For the text-containing cell, return its midpoint in [X, Y] coordinate format. 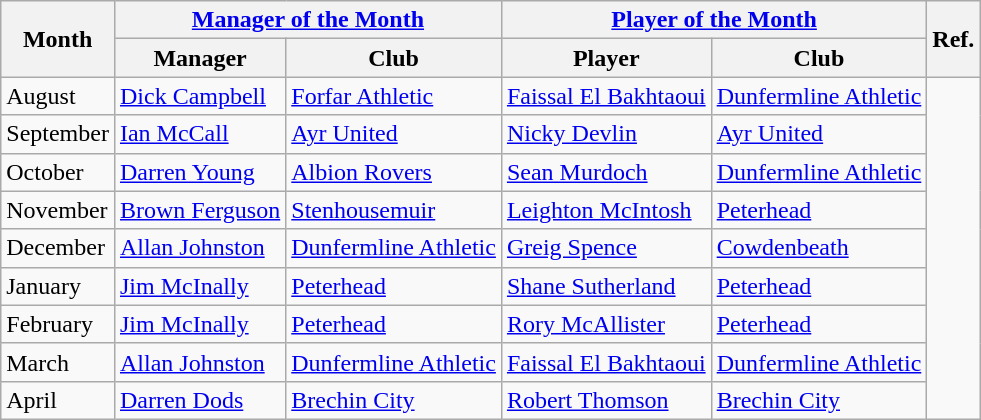
Darren Young [200, 172]
December [58, 248]
September [58, 134]
Rory McAllister [606, 324]
March [58, 362]
Brown Ferguson [200, 210]
Greig Spence [606, 248]
August [58, 96]
Albion Rovers [394, 172]
Player of the Month [714, 20]
Darren Dods [200, 400]
Stenhousemuir [394, 210]
Manager of the Month [308, 20]
January [58, 286]
Forfar Athletic [394, 96]
Ref. [954, 39]
Robert Thomson [606, 400]
November [58, 210]
Month [58, 39]
Shane Sutherland [606, 286]
April [58, 400]
Sean Murdoch [606, 172]
Leighton McIntosh [606, 210]
Manager [200, 58]
February [58, 324]
Cowdenbeath [819, 248]
Nicky Devlin [606, 134]
Ian McCall [200, 134]
Dick Campbell [200, 96]
Player [606, 58]
October [58, 172]
